Determine the [x, y] coordinate at the center of the cell enclosing the given text.  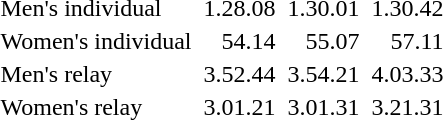
3.54.21 [324, 74]
3.52.44 [240, 74]
55.07 [324, 41]
54.14 [240, 41]
